Find where the given text appears and provide that cell's center as (x, y) coordinate. 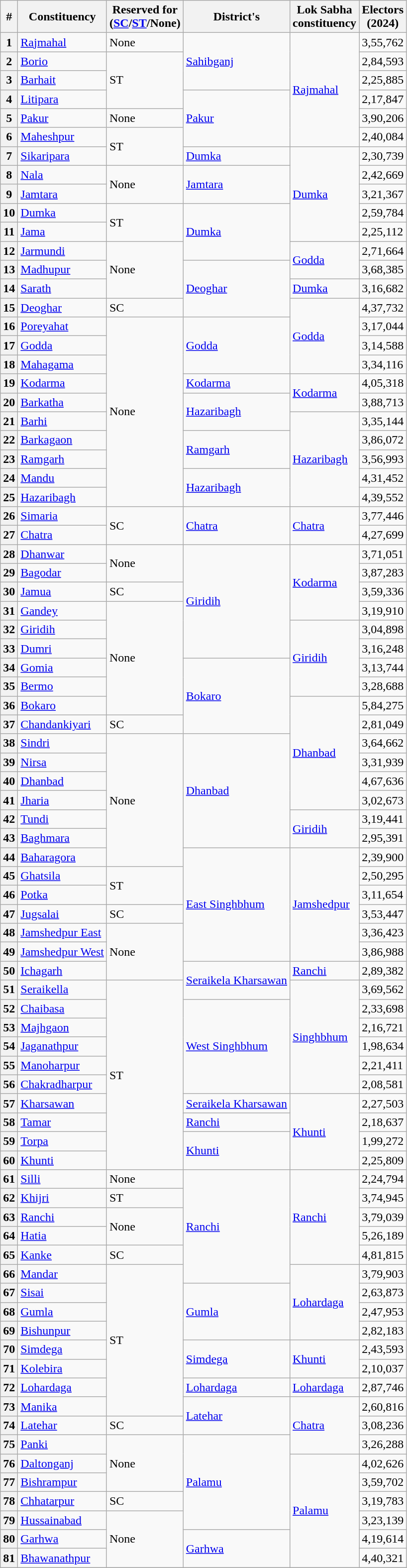
48 (9, 933)
3,87,283 (383, 573)
63 (9, 1217)
2,39,900 (383, 857)
3,74,945 (383, 1198)
21 (9, 421)
1 (9, 42)
Reserved for(SC/ST/None) (145, 17)
35 (9, 686)
Nirsa (63, 762)
Panki (63, 1444)
Kolebira (63, 1368)
78 (9, 1501)
1,99,272 (383, 1141)
4,67,636 (383, 781)
9 (9, 194)
2,27,503 (383, 1103)
14 (9, 289)
20 (9, 402)
40 (9, 781)
Borio (63, 61)
5 (9, 118)
2 (9, 61)
3,79,903 (383, 1274)
17 (9, 345)
27 (9, 535)
Jaganathpur (63, 1046)
3,28,688 (383, 686)
31 (9, 611)
East Singhbhum (236, 904)
57 (9, 1103)
Sisai (63, 1293)
5,26,189 (383, 1236)
2,24,794 (383, 1179)
Constituency (63, 17)
39 (9, 762)
2,25,809 (383, 1160)
74 (9, 1425)
3,04,898 (383, 630)
3,16,682 (383, 289)
Jamshedpur (324, 904)
51 (9, 990)
36 (9, 705)
3,53,447 (383, 914)
47 (9, 914)
2,30,739 (383, 156)
3,02,673 (383, 800)
3,11,654 (383, 895)
42 (9, 819)
50 (9, 971)
4 (9, 99)
Tamar (63, 1122)
2,87,746 (383, 1387)
3,56,993 (383, 459)
Dhanwar (63, 554)
Madhupur (63, 270)
52 (9, 1008)
49 (9, 952)
12 (9, 250)
Chandankiyari (63, 724)
11 (9, 231)
80 (9, 1539)
2,08,581 (383, 1084)
2,25,885 (383, 80)
2,17,847 (383, 99)
2,25,112 (383, 231)
2,42,669 (383, 175)
Hussainabad (63, 1520)
2,81,049 (383, 724)
4,40,321 (383, 1558)
Lok Sabhaconstituency (324, 17)
Chaibasa (63, 1008)
71 (9, 1368)
Bishunpur (63, 1331)
3,31,939 (383, 762)
55 (9, 1065)
4,81,815 (383, 1255)
2,18,637 (383, 1122)
Litipara (63, 99)
18 (9, 364)
Barhi (63, 421)
Mahagama (63, 364)
2,84,593 (383, 61)
3,77,446 (383, 516)
Baharagora (63, 857)
3,19,783 (383, 1501)
3,14,588 (383, 345)
Baghmara (63, 838)
Torpa (63, 1141)
4,05,318 (383, 383)
4,02,626 (383, 1463)
3,08,236 (383, 1425)
43 (9, 838)
13 (9, 270)
Nala (63, 175)
District's (236, 17)
Mandar (63, 1274)
2,89,382 (383, 971)
Sarath (63, 289)
3,36,423 (383, 933)
Ghatsila (63, 876)
53 (9, 1027)
Jama (63, 231)
69 (9, 1331)
3,19,441 (383, 819)
41 (9, 800)
Bhawanathpur (63, 1558)
# (9, 17)
3,26,288 (383, 1444)
2,82,183 (383, 1331)
75 (9, 1444)
28 (9, 554)
70 (9, 1349)
Barkatha (63, 402)
2,50,295 (383, 876)
Bishrampur (63, 1482)
29 (9, 573)
24 (9, 478)
3,34,116 (383, 364)
Singhbhum (324, 1037)
65 (9, 1255)
4,39,552 (383, 497)
3,19,910 (383, 611)
10 (9, 213)
3,90,206 (383, 118)
19 (9, 383)
61 (9, 1179)
56 (9, 1084)
3,86,988 (383, 952)
5,84,275 (383, 705)
Daltonganj (63, 1463)
2,40,084 (383, 137)
46 (9, 895)
Jarmundi (63, 250)
Chhatarpur (63, 1501)
60 (9, 1160)
Jugsalai (63, 914)
3,64,662 (383, 743)
Khijri (63, 1198)
3,69,562 (383, 990)
Potka (63, 895)
2,95,391 (383, 838)
Bermo (63, 686)
Bagodar (63, 573)
34 (9, 668)
Chakradharpur (63, 1084)
58 (9, 1122)
6 (9, 137)
81 (9, 1558)
15 (9, 308)
Dumri (63, 649)
3,59,702 (383, 1482)
3,79,039 (383, 1217)
Jamshedpur East (63, 933)
Poreyahat (63, 327)
3,68,385 (383, 270)
7 (9, 156)
Kanke (63, 1255)
Barhait (63, 80)
38 (9, 743)
3 (9, 80)
76 (9, 1463)
Majhgaon (63, 1027)
Maheshpur (63, 137)
Tundi (63, 819)
4,31,452 (383, 478)
Manika (63, 1406)
4,37,732 (383, 308)
Sikaripara (63, 156)
2,47,953 (383, 1312)
Manoharpur (63, 1065)
37 (9, 724)
3,55,762 (383, 42)
16 (9, 327)
79 (9, 1520)
West Singhbhum (236, 1046)
Barkagaon (63, 440)
2,71,664 (383, 250)
62 (9, 1198)
2,59,784 (383, 213)
45 (9, 876)
Simaria (63, 516)
Jharia (63, 800)
64 (9, 1236)
3,86,072 (383, 440)
3,88,713 (383, 402)
68 (9, 1312)
3,71,051 (383, 554)
3,16,248 (383, 649)
23 (9, 459)
2,43,593 (383, 1349)
3,35,144 (383, 421)
2,33,698 (383, 1008)
33 (9, 649)
73 (9, 1406)
67 (9, 1293)
Electors(2024) (383, 17)
2,10,037 (383, 1368)
Sahibganj (236, 61)
8 (9, 175)
44 (9, 857)
59 (9, 1141)
2,16,721 (383, 1027)
4,19,614 (383, 1539)
72 (9, 1387)
Seraikella (63, 990)
Gomia (63, 668)
Hatia (63, 1236)
4,27,699 (383, 535)
30 (9, 592)
2,60,816 (383, 1406)
Kharsawan (63, 1103)
Mandu (63, 478)
22 (9, 440)
54 (9, 1046)
32 (9, 630)
2,63,873 (383, 1293)
1,98,634 (383, 1046)
Sindri (63, 743)
3,17,044 (383, 327)
Jamua (63, 592)
25 (9, 497)
Silli (63, 1179)
3,59,336 (383, 592)
Ichagarh (63, 971)
66 (9, 1274)
26 (9, 516)
77 (9, 1482)
2,21,411 (383, 1065)
Gandey (63, 611)
3,23,139 (383, 1520)
Jamshedpur West (63, 952)
3,21,367 (383, 194)
3,13,744 (383, 668)
